Search for the cell housing the specified text and yield its [x, y] center coordinate. 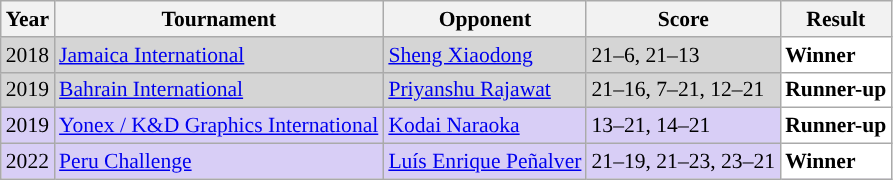
2018 [28, 55]
Kodai Naraoka [484, 126]
Sheng Xiaodong [484, 55]
Tournament [218, 19]
Year [28, 19]
Score [683, 19]
Result [836, 19]
Yonex / K&D Graphics International [218, 126]
Opponent [484, 19]
21–16, 7–21, 12–21 [683, 90]
21–6, 21–13 [683, 55]
Bahrain International [218, 90]
Priyanshu Rajawat [484, 90]
13–21, 14–21 [683, 126]
21–19, 21–23, 23–21 [683, 162]
Peru Challenge [218, 162]
2022 [28, 162]
Jamaica International [218, 55]
Luís Enrique Peñalver [484, 162]
